Determine the [x, y] coordinate at the center of the cell enclosing the given text.  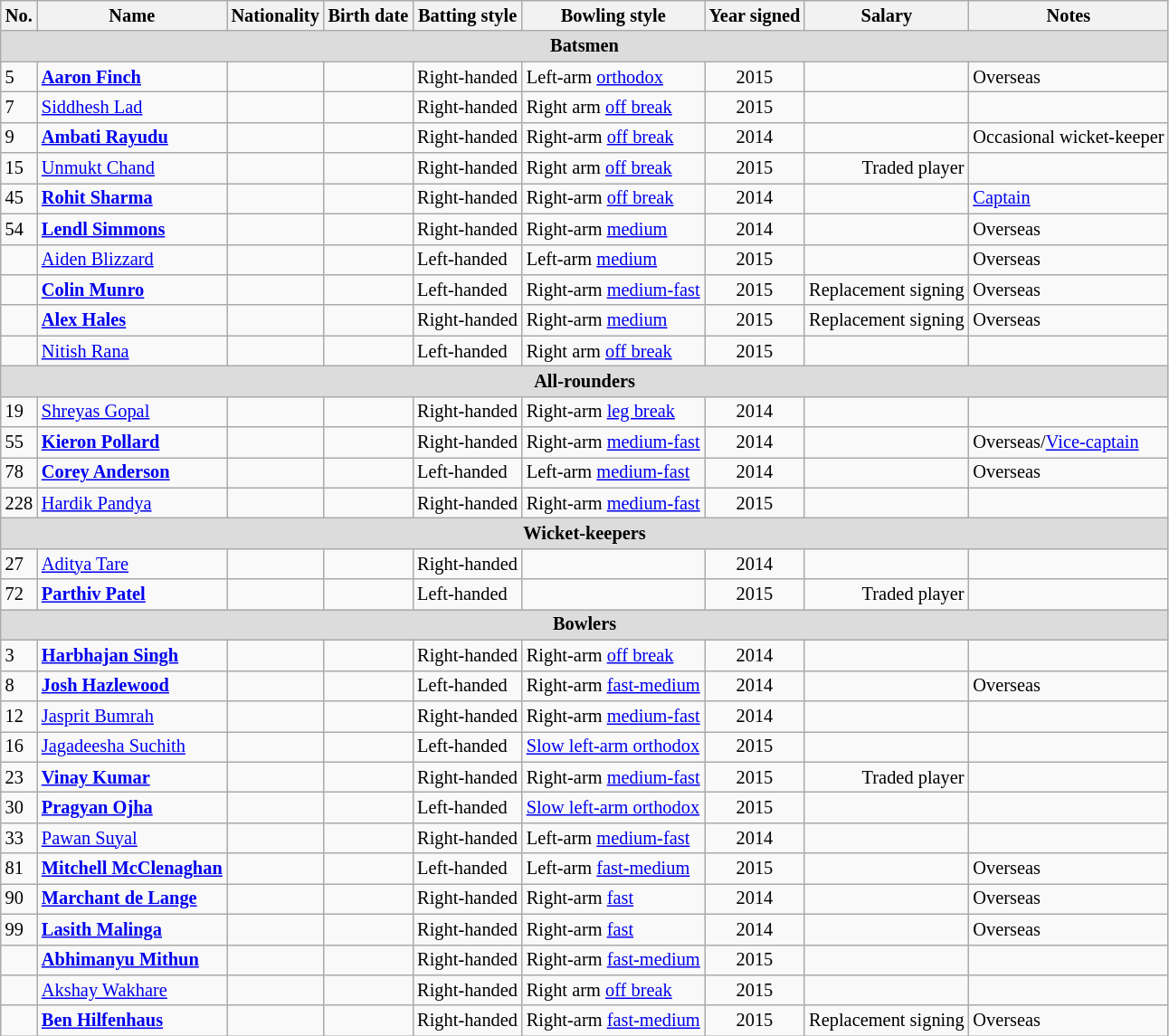
55 [19, 442]
Akshay Wakhare [132, 990]
9 [19, 138]
Pawan Suyal [132, 838]
Left-arm medium [613, 260]
7 [19, 107]
Colin Munro [132, 290]
Parthiv Patel [132, 594]
Aditya Tare [132, 564]
Salary [887, 15]
Hardik Pandya [132, 503]
Captain [1068, 198]
Nationality [275, 15]
Notes [1068, 15]
Kieron Pollard [132, 442]
Siddhesh Lad [132, 107]
19 [19, 412]
23 [19, 777]
3 [19, 655]
Lendl Simmons [132, 229]
81 [19, 869]
Ambati Rayudu [132, 138]
Rohit Sharma [132, 198]
Left-arm fast-medium [613, 869]
15 [19, 168]
Aaron Finch [132, 77]
Wicket-keepers [584, 533]
Bowling style [613, 15]
99 [19, 929]
Unmukt Chand [132, 168]
54 [19, 229]
12 [19, 716]
27 [19, 564]
Jagadeesha Suchith [132, 746]
Mitchell McClenaghan [132, 869]
Josh Hazlewood [132, 686]
45 [19, 198]
Right-arm leg break [613, 412]
Name [132, 15]
8 [19, 686]
Shreyas Gopal [132, 412]
Marchant de Lange [132, 898]
Jasprit Bumrah [132, 716]
Lasith Malinga [132, 929]
All-rounders [584, 381]
No. [19, 15]
78 [19, 472]
Year signed [755, 15]
Vinay Kumar [132, 777]
72 [19, 594]
16 [19, 746]
Overseas/Vice-captain [1068, 442]
Occasional wicket-keeper [1068, 138]
90 [19, 898]
Batting style [467, 15]
Bowlers [584, 624]
228 [19, 503]
Pragyan Ojha [132, 807]
33 [19, 838]
Corey Anderson [132, 472]
30 [19, 807]
Nitish Rana [132, 351]
Ben Hilfenhaus [132, 1021]
Aiden Blizzard [132, 260]
Alex Hales [132, 320]
Harbhajan Singh [132, 655]
Batsmen [584, 46]
Abhimanyu Mithun [132, 960]
5 [19, 77]
Birth date [369, 15]
Left-arm orthodox [613, 77]
